Extract the [X, Y] coordinate from the center of the cell holding the provided text.  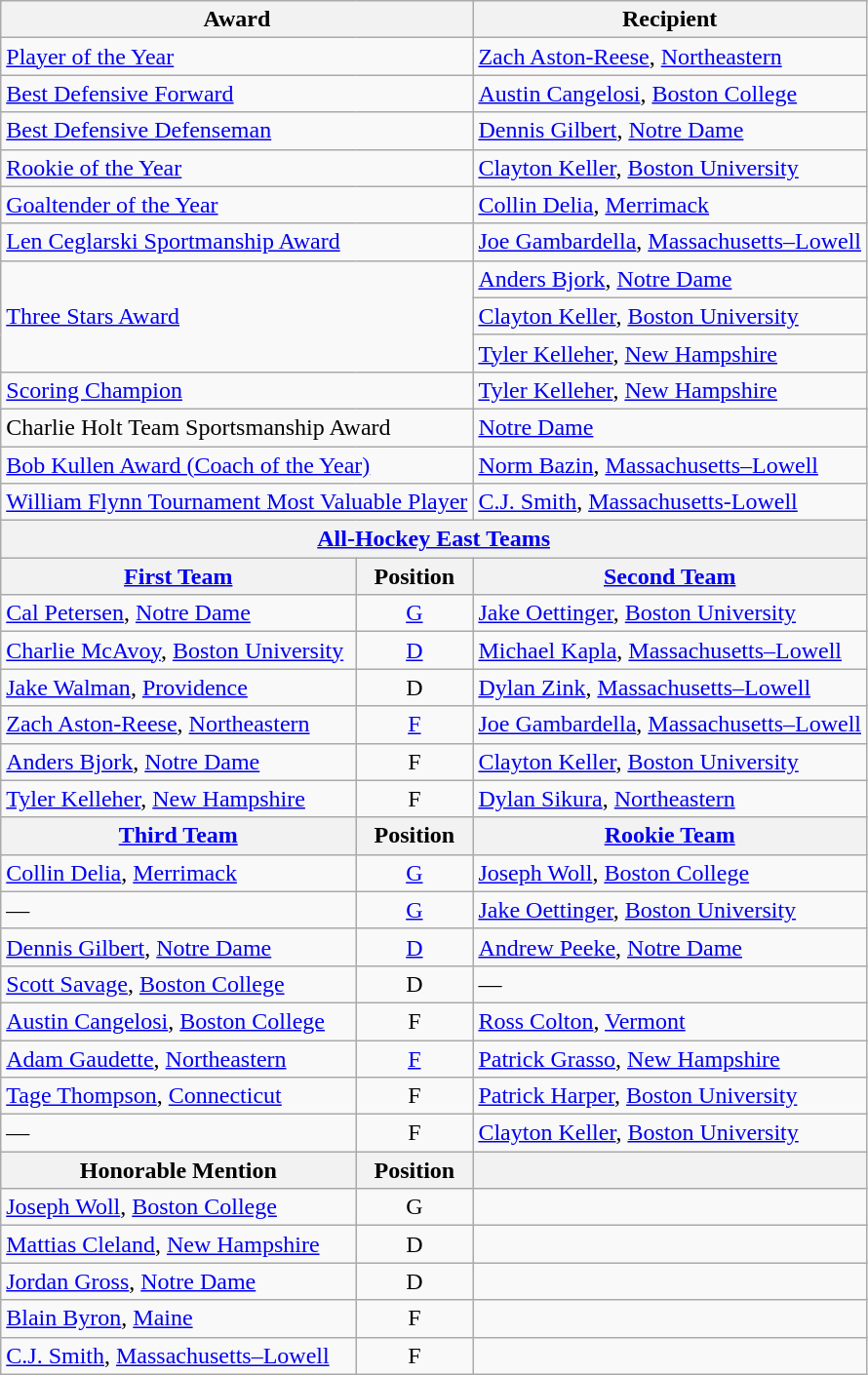
Scoring Champion [237, 390]
Goaltender of the Year [237, 205]
Second Team [670, 576]
Third Team [178, 836]
Best Defensive Defenseman [237, 131]
Andrew Peeke, Notre Dame [670, 947]
Rookie of the Year [237, 168]
Jordan Gross, Notre Dame [178, 1281]
Best Defensive Forward [237, 94]
Michael Kapla, Massachusetts–Lowell [670, 650]
Honorable Mention [178, 1170]
Blain Byron, Maine [178, 1318]
Rookie Team [670, 836]
First Team [178, 576]
All-Hockey East Teams [434, 539]
Patrick Harper, Boston University [670, 1096]
Scott Savage, Boston College [178, 984]
Mattias Cleland, New Hampshire [178, 1244]
Adam Gaudette, Northeastern [178, 1058]
Notre Dame [670, 427]
Dylan Zink, Massachusetts–Lowell [670, 687]
Dylan Sikura, Northeastern [670, 799]
Charlie McAvoy, Boston University [178, 650]
C.J. Smith, Massachusetts–Lowell [178, 1355]
Three Stars Award [237, 316]
C.J. Smith, Massachusetts-Lowell [670, 502]
Charlie Holt Team Sportsmanship Award [237, 427]
Recipient [670, 20]
Tage Thompson, Connecticut [178, 1096]
Patrick Grasso, New Hampshire [670, 1058]
Ross Colton, Vermont [670, 1021]
William Flynn Tournament Most Valuable Player [237, 502]
Jake Walman, Providence [178, 687]
Bob Kullen Award (Coach of the Year) [237, 465]
Player of the Year [237, 57]
Len Ceglarski Sportmanship Award [237, 242]
Norm Bazin, Massachusetts–Lowell [670, 465]
Award [237, 20]
Cal Petersen, Notre Dame [178, 613]
